Locate the cell with the specified text and output its (X, Y) center coordinate. 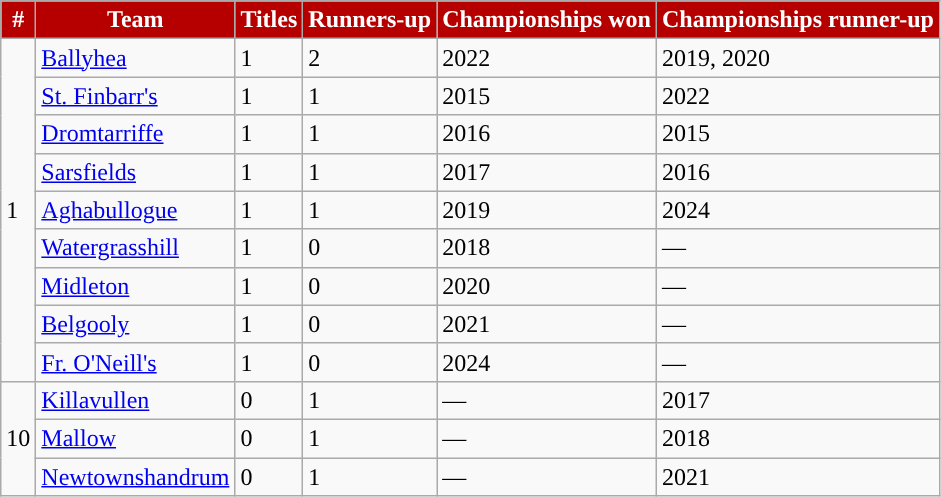
Championships won (547, 20)
Dromtarriffe (136, 134)
Mallow (136, 438)
Team (136, 20)
Runners-up (370, 20)
Killavullen (136, 400)
Sarsfields (136, 172)
Titles (269, 20)
Newtownshandrum (136, 477)
Championships runner-up (798, 20)
Watergrasshill (136, 248)
10 (18, 438)
2 (370, 58)
Midleton (136, 286)
Belgooly (136, 324)
2019, 2020 (798, 58)
St. Finbarr's (136, 96)
Ballyhea (136, 58)
Aghabullogue (136, 210)
2020 (547, 286)
2019 (547, 210)
Fr. O'Neill's (136, 362)
# (18, 20)
